Pinpoint the cell where the given text exists, returning its [X, Y] midpoint coordinate. 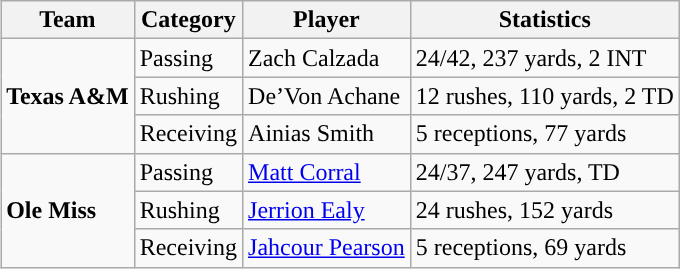
12 rushes, 110 yards, 2 TD [544, 96]
Player [327, 20]
Team [68, 20]
De’Von Achane [327, 96]
24/42, 237 yards, 2 INT [544, 58]
24/37, 247 yards, TD [544, 172]
Zach Calzada [327, 58]
Statistics [544, 20]
Texas A&M [68, 96]
Ole Miss [68, 210]
5 receptions, 77 yards [544, 134]
Ainias Smith [327, 134]
24 rushes, 152 yards [544, 210]
Category [188, 20]
5 receptions, 69 yards [544, 248]
Jerrion Ealy [327, 210]
Matt Corral [327, 172]
Jahcour Pearson [327, 248]
